From the cell containing the given text, extract its center point as (X, Y) coordinate. 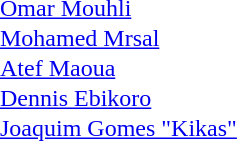
Mohamed Mrsal (118, 38)
Atef Maoua (118, 68)
Dennis Ebikoro (118, 98)
